Find where the given text appears and provide that cell's center as [X, Y] coordinate. 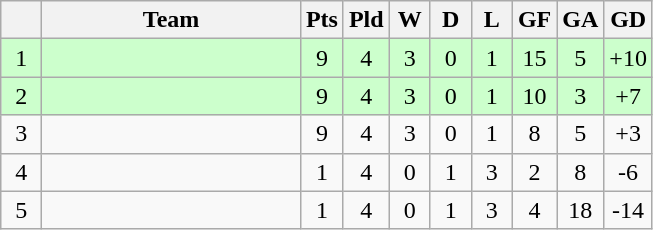
GA [580, 20]
+10 [628, 58]
-6 [628, 172]
-14 [628, 210]
D [450, 20]
Pld [366, 20]
GF [534, 20]
+3 [628, 134]
L [492, 20]
Pts [322, 20]
10 [534, 96]
Team [172, 20]
18 [580, 210]
+7 [628, 96]
GD [628, 20]
15 [534, 58]
W [410, 20]
